Locate the cell with the specified text and output its (x, y) center coordinate. 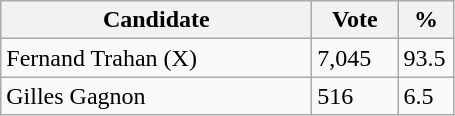
% (426, 20)
Candidate (156, 20)
6.5 (426, 96)
Vote (355, 20)
7,045 (355, 58)
Fernand Trahan (X) (156, 58)
516 (355, 96)
Gilles Gagnon (156, 96)
93.5 (426, 58)
